Output the [X, Y] coordinate of the center of the cell containing the given text.  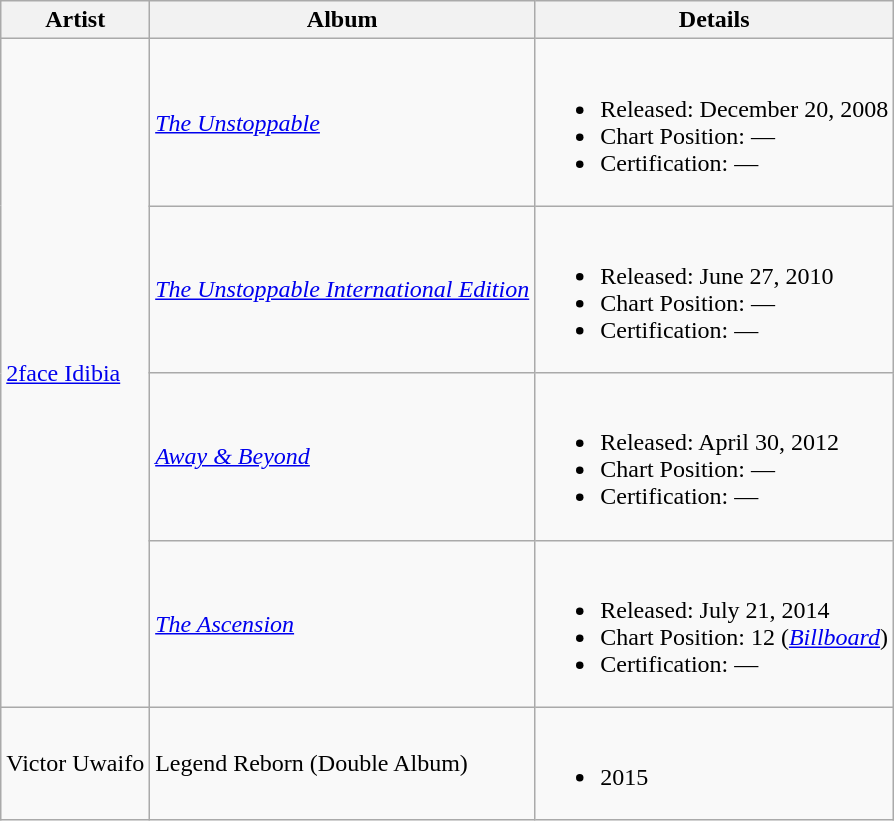
2face Idibia [76, 373]
The Ascension [342, 624]
The Unstoppable [342, 122]
Released: December 20, 2008Chart Position: —Certification: — [714, 122]
Artist [76, 20]
Legend Reborn (Double Album) [342, 764]
Details [714, 20]
Away & Beyond [342, 456]
Album [342, 20]
Released: June 27, 2010Chart Position: —Certification: — [714, 290]
Released: July 21, 2014Chart Position: 12 (Billboard)Certification: — [714, 624]
Victor Uwaifo [76, 764]
The Unstoppable International Edition [342, 290]
Released: April 30, 2012Chart Position: —Certification: — [714, 456]
2015 [714, 764]
